Provide the (x, y) coordinate of the cell's center where the given text is located.  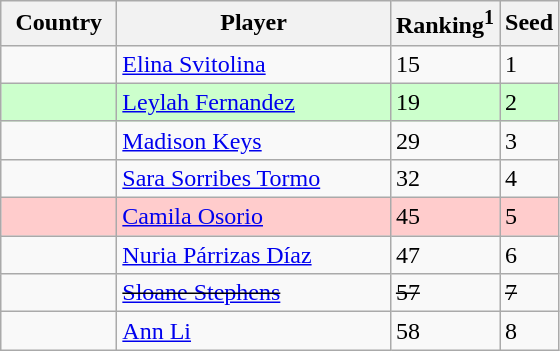
57 (444, 293)
Sara Sorribes Tormo (254, 178)
1 (530, 64)
Leylah Fernandez (254, 102)
Nuria Párrizas Díaz (254, 255)
5 (530, 217)
2 (530, 102)
Madison Keys (254, 140)
Sloane Stephens (254, 293)
8 (530, 331)
Elina Svitolina (254, 64)
7 (530, 293)
3 (530, 140)
Ann Li (254, 331)
6 (530, 255)
32 (444, 178)
47 (444, 255)
Camila Osorio (254, 217)
15 (444, 64)
58 (444, 331)
45 (444, 217)
29 (444, 140)
Player (254, 24)
Country (59, 24)
Ranking1 (444, 24)
Seed (530, 24)
4 (530, 178)
19 (444, 102)
